Scan for the cell matching the given text and deliver its [x, y] coordinate at center. 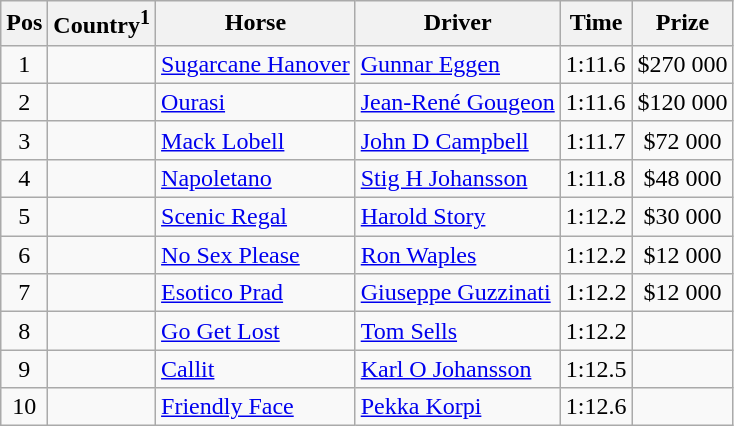
Stig H Johansson [458, 178]
2 [24, 102]
Harold Story [458, 217]
1:12.5 [596, 369]
Country1 [102, 24]
No Sex Please [256, 255]
Friendly Face [256, 407]
John D Campbell [458, 140]
Tom Sells [458, 331]
8 [24, 331]
$270 000 [682, 64]
3 [24, 140]
Pekka Korpi [458, 407]
7 [24, 293]
1 [24, 64]
Pos [24, 24]
Giuseppe Guzzinati [458, 293]
$30 000 [682, 217]
1:11.7 [596, 140]
$48 000 [682, 178]
5 [24, 217]
Go Get Lost [256, 331]
Esotico Prad [256, 293]
Scenic Regal [256, 217]
1:11.8 [596, 178]
Napoletano [256, 178]
4 [24, 178]
Prize [682, 24]
Ourasi [256, 102]
Karl O Johansson [458, 369]
Sugarcane Hanover [256, 64]
Callit [256, 369]
Ron Waples [458, 255]
9 [24, 369]
10 [24, 407]
6 [24, 255]
Mack Lobell [256, 140]
Time [596, 24]
$120 000 [682, 102]
Driver [458, 24]
Horse [256, 24]
Jean-René Gougeon [458, 102]
Gunnar Eggen [458, 64]
1:12.6 [596, 407]
$72 000 [682, 140]
